Pinpoint the cell where the given text exists, returning its [X, Y] midpoint coordinate. 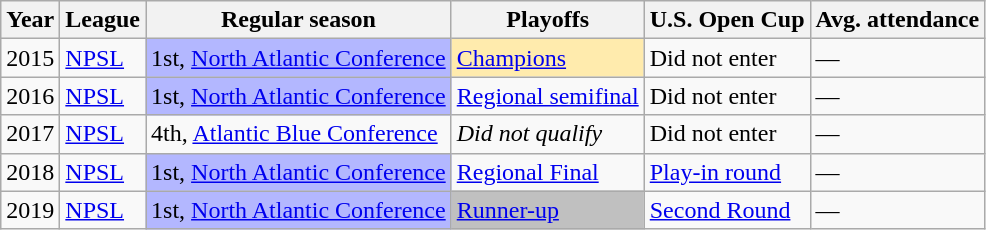
Regional semifinal [548, 96]
Second Round [727, 210]
U.S. Open Cup [727, 20]
2016 [30, 96]
Playoffs [548, 20]
Year [30, 20]
2015 [30, 58]
Regular season [299, 20]
2018 [30, 172]
2019 [30, 210]
Champions [548, 58]
Avg. attendance [898, 20]
Runner-up [548, 210]
Did not qualify [548, 134]
Play-in round [727, 172]
Regional Final [548, 172]
4th, Atlantic Blue Conference [299, 134]
League [103, 20]
2017 [30, 134]
